Determine the (x, y) coordinate at the center of the cell enclosing the given text.  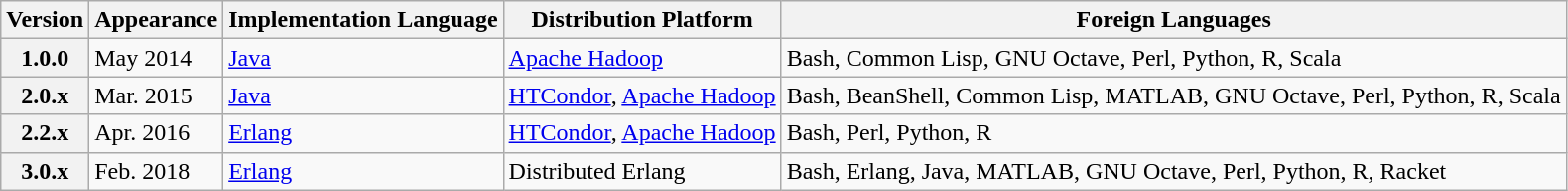
2.0.x (46, 95)
Apr. 2016 (157, 133)
Distribution Platform (642, 20)
Feb. 2018 (157, 171)
May 2014 (157, 58)
Bash, Perl, Python, R (1173, 133)
Appearance (157, 20)
Foreign Languages (1173, 20)
Bash, BeanShell, Common Lisp, MATLAB, GNU Octave, Perl, Python, R, Scala (1173, 95)
Version (46, 20)
Apache Hadoop (642, 58)
Mar. 2015 (157, 95)
Bash, Common Lisp, GNU Octave, Perl, Python, R, Scala (1173, 58)
Implementation Language (363, 20)
Distributed Erlang (642, 171)
3.0.x (46, 171)
1.0.0 (46, 58)
Bash, Erlang, Java, MATLAB, GNU Octave, Perl, Python, R, Racket (1173, 171)
2.2.x (46, 133)
